Detect which cell encompasses the target text, then output its [x, y] center coordinate. 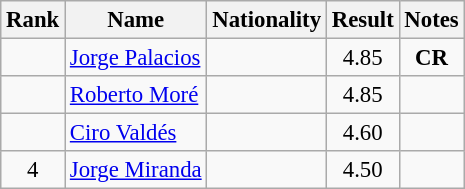
Roberto Moré [136, 95]
Notes [432, 20]
Rank [33, 20]
4.60 [362, 133]
Nationality [266, 20]
Jorge Palacios [136, 58]
Ciro Valdés [136, 133]
Result [362, 20]
4 [33, 170]
CR [432, 58]
Jorge Miranda [136, 170]
Name [136, 20]
4.50 [362, 170]
